Detect which cell encompasses the target text, then output its [X, Y] center coordinate. 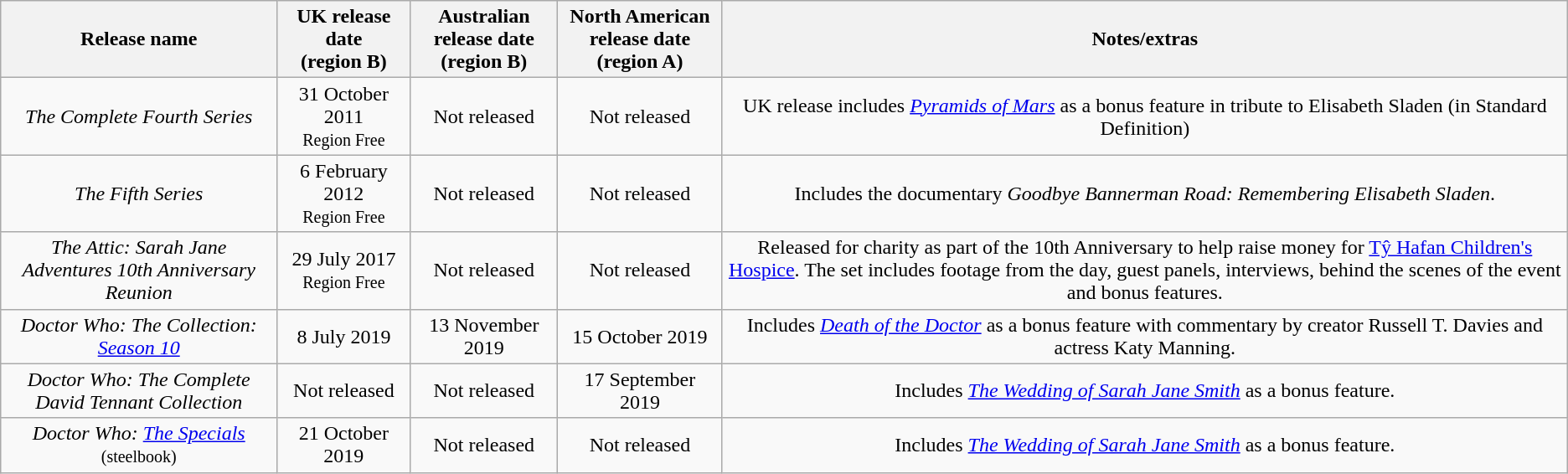
8 July 2019 [343, 337]
Doctor Who: The Specials (steelbook) [139, 446]
31 October 2011Region Free [343, 116]
UK release includes Pyramids of Mars as a bonus feature in tribute to Elisabeth Sladen (in Standard Definition) [1144, 116]
UK release date(region B) [343, 39]
6 February 2012Region Free [343, 193]
Includes Death of the Doctor as a bonus feature with commentary by creator Russell T. Davies and actress Katy Manning. [1144, 337]
Includes the documentary Goodbye Bannerman Road: Remembering Elisabeth Sladen. [1144, 193]
Doctor Who: The Collection: Season 10 [139, 337]
15 October 2019 [640, 337]
Release name [139, 39]
The Attic: Sarah Jane Adventures 10th Anniversary Reunion [139, 270]
The Fifth Series [139, 193]
North American release date(region A) [640, 39]
13 November 2019 [484, 337]
29 July 2017 Region Free [343, 270]
Australian release date(region B) [484, 39]
17 September 2019 [640, 390]
Notes/extras [1144, 39]
21 October 2019 [343, 446]
The Complete Fourth Series [139, 116]
Doctor Who: The Complete David Tennant Collection [139, 390]
